Determine the (X, Y) coordinate at the center of the cell enclosing the given text.  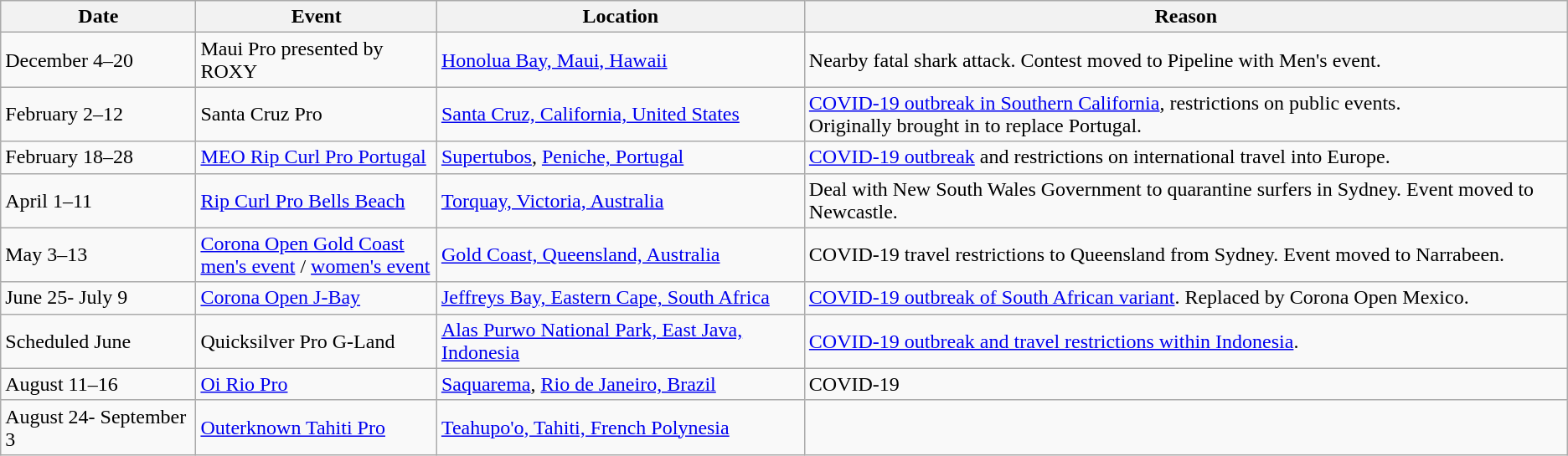
Oi Rio Pro (317, 384)
June 25- July 9 (99, 298)
Alas Purwo National Park, East Java, Indonesia (620, 341)
Supertubos, Peniche, Portugal (620, 157)
COVID-19 outbreak and travel restrictions within Indonesia. (1186, 341)
December 4–20 (99, 60)
April 1–11 (99, 201)
May 3–13 (99, 254)
Event (317, 17)
COVID-19 travel restrictions to Queensland from Sydney. Event moved to Narrabeen. (1186, 254)
COVID-19 outbreak of South African variant. Replaced by Corona Open Mexico. (1186, 298)
Quicksilver Pro G-Land (317, 341)
Saquarema, Rio de Janeiro, Brazil (620, 384)
Corona Open J-Bay (317, 298)
Honolua Bay, Maui, Hawaii (620, 60)
August 11–16 (99, 384)
August 24- September 3 (99, 427)
Santa Cruz, California, United States (620, 114)
Jeffreys Bay, Eastern Cape, South Africa (620, 298)
Corona Open Gold Coastmen's event / women's event (317, 254)
Nearby fatal shark attack. Contest moved to Pipeline with Men's event. (1186, 60)
COVID-19 outbreak and restrictions on international travel into Europe. (1186, 157)
Outerknown Tahiti Pro (317, 427)
February 2–12 (99, 114)
Rip Curl Pro Bells Beach (317, 201)
COVID-19 (1186, 384)
Teahupo'o, Tahiti, French Polynesia (620, 427)
MEO Rip Curl Pro Portugal (317, 157)
Santa Cruz Pro (317, 114)
Torquay, Victoria, Australia (620, 201)
Deal with New South Wales Government to quarantine surfers in Sydney. Event moved to Newcastle. (1186, 201)
COVID-19 outbreak in Southern California, restrictions on public events.Originally brought in to replace Portugal. (1186, 114)
Scheduled June (99, 341)
Gold Coast, Queensland, Australia (620, 254)
Maui Pro presented by ROXY (317, 60)
February 18–28 (99, 157)
Reason (1186, 17)
Date (99, 17)
Location (620, 17)
